Identify which cell holds the provided text, then report its [x, y] central coordinate. 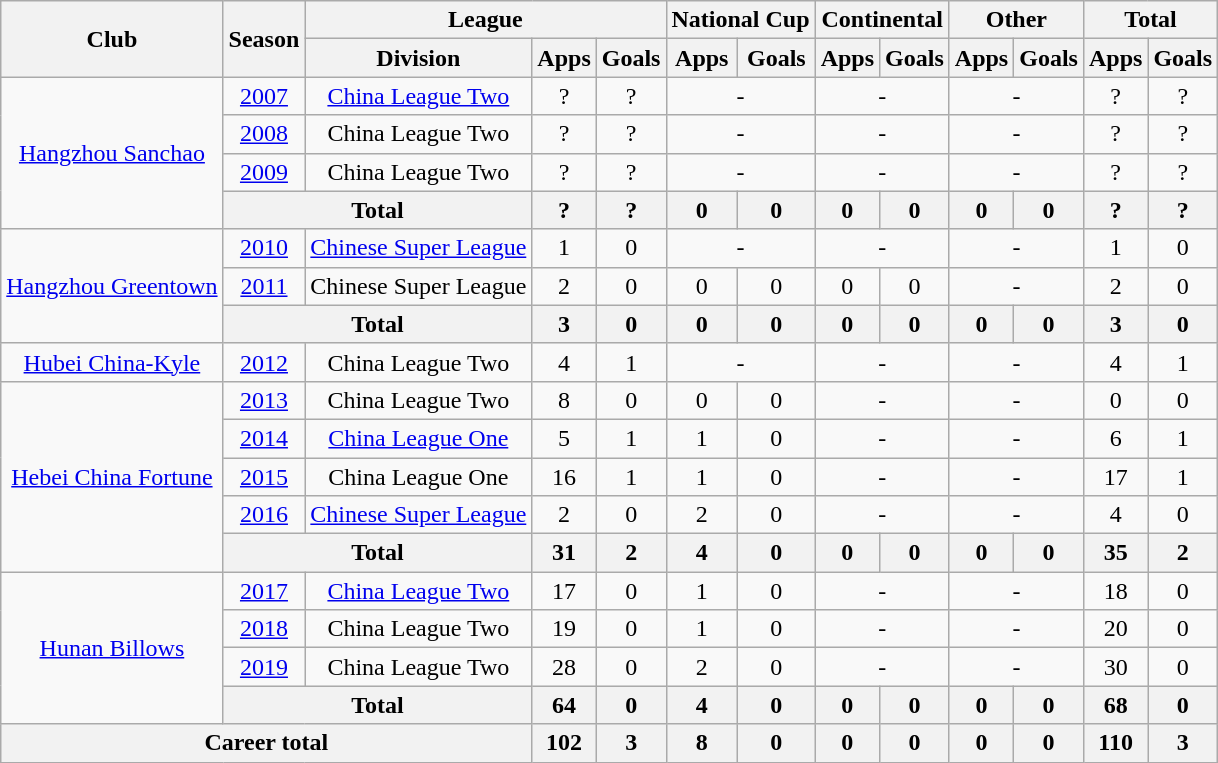
2011 [264, 286]
64 [564, 705]
18 [1115, 591]
National Cup [740, 20]
2016 [264, 515]
6 [1115, 438]
2017 [264, 591]
2015 [264, 477]
Club [112, 39]
Division [418, 58]
2019 [264, 667]
League [486, 20]
Other [1016, 20]
2013 [264, 400]
2014 [264, 438]
Hunan Billows [112, 648]
Career total [266, 743]
20 [1115, 629]
2008 [264, 134]
Hangzhou Sanchao [112, 153]
102 [564, 743]
19 [564, 629]
30 [1115, 667]
28 [564, 667]
35 [1115, 553]
16 [564, 477]
Continental [882, 20]
Season [264, 39]
Hebei China Fortune [112, 476]
68 [1115, 705]
2009 [264, 172]
2007 [264, 96]
Hubei China-Kyle [112, 362]
31 [564, 553]
Hangzhou Greentown [112, 286]
110 [1115, 743]
2010 [264, 248]
2012 [264, 362]
2018 [264, 629]
5 [564, 438]
